Locate the cell with the specified text and output its (X, Y) center coordinate. 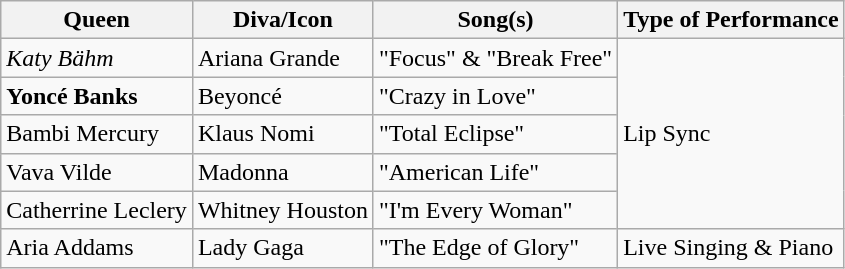
"The Edge of Glory" (495, 248)
Whitney Houston (282, 210)
"I'm Every Woman" (495, 210)
Klaus Nomi (282, 134)
"Crazy in Love" (495, 96)
Live Singing & Piano (732, 248)
Type of Performance (732, 20)
Lip Sync (732, 134)
Madonna (282, 172)
Katy Bähm (97, 58)
"American Life" (495, 172)
"Focus" & "Break Free" (495, 58)
Aria Addams (97, 248)
Catherrine Leclery (97, 210)
Beyoncé (282, 96)
Diva/Icon (282, 20)
Lady Gaga (282, 248)
"Total Eclipse" (495, 134)
Song(s) (495, 20)
Yoncé Banks (97, 96)
Queen (97, 20)
Vava Vilde (97, 172)
Bambi Mercury (97, 134)
Ariana Grande (282, 58)
